Scan for the cell matching the given text and deliver its (X, Y) coordinate at center. 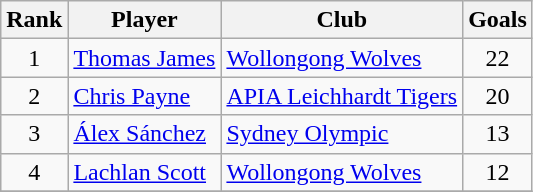
Lachlan Scott (144, 172)
4 (34, 172)
3 (34, 134)
Rank (34, 20)
Club (342, 20)
Sydney Olympic (342, 134)
Goals (498, 20)
Álex Sánchez (144, 134)
2 (34, 96)
13 (498, 134)
1 (34, 58)
20 (498, 96)
Thomas James (144, 58)
12 (498, 172)
Player (144, 20)
APIA Leichhardt Tigers (342, 96)
22 (498, 58)
Chris Payne (144, 96)
